Capture the cell that displays the provided text and extract its [x, y] central coordinate. 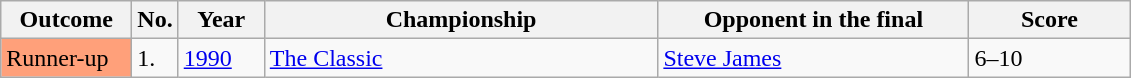
1990 [221, 58]
6–10 [1050, 58]
1. [155, 58]
Runner-up [66, 58]
Opponent in the final [814, 20]
Steve James [814, 58]
Year [221, 20]
Championship [461, 20]
The Classic [461, 58]
No. [155, 20]
Outcome [66, 20]
Score [1050, 20]
